Extract the [X, Y] coordinate from the center of the cell holding the provided text.  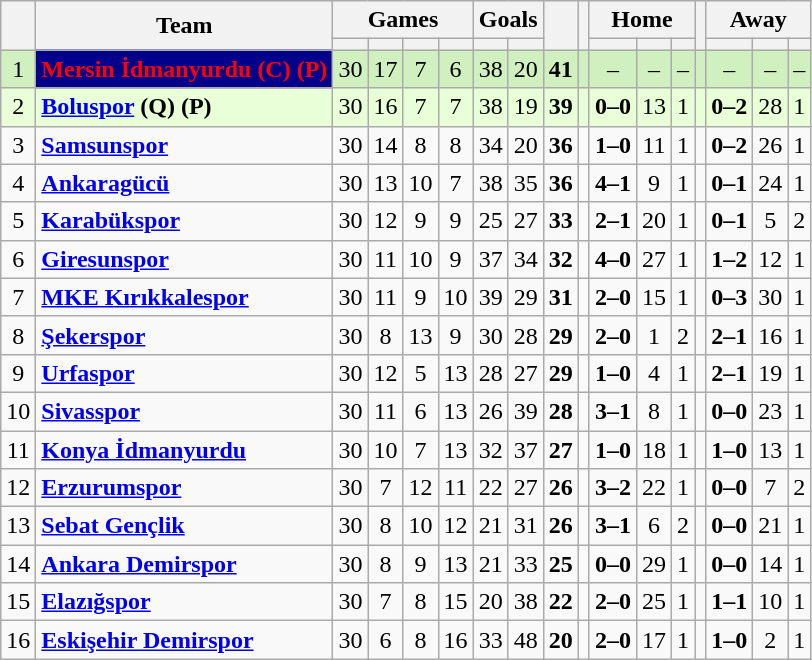
Ankara Demirspor [184, 564]
Elazığspor [184, 602]
Urfaspor [184, 373]
Games [403, 20]
4–1 [612, 183]
3 [18, 145]
Ankaragücü [184, 183]
41 [560, 69]
3–2 [612, 488]
Eskişehir Demirspor [184, 640]
Şekerspor [184, 335]
Home [642, 20]
1–1 [730, 602]
4–0 [612, 259]
Sivasspor [184, 411]
Mersin İdmanyurdu (C) (P) [184, 69]
Sebat Gençlik [184, 526]
0–3 [730, 297]
Giresunspor [184, 259]
Konya İdmanyurdu [184, 449]
Goals [508, 20]
Away [758, 20]
1–2 [730, 259]
35 [526, 183]
MKE Kırıkkalespor [184, 297]
Erzurumspor [184, 488]
18 [654, 449]
Team [184, 26]
Samsunspor [184, 145]
24 [770, 183]
Boluspor (Q) (P) [184, 107]
48 [526, 640]
23 [770, 411]
Karabükspor [184, 221]
